Capture the cell that displays the provided text and extract its (x, y) central coordinate. 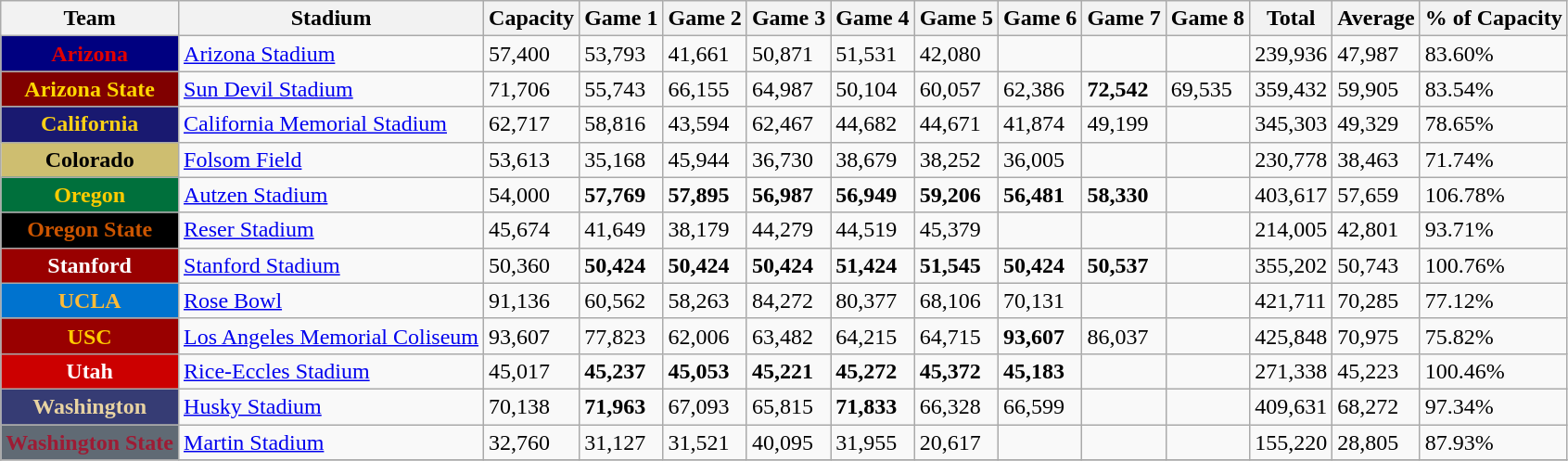
44,519 (873, 230)
42,080 (956, 54)
49,199 (1124, 124)
355,202 (1291, 265)
UCLA (90, 301)
Game 8 (1207, 19)
77.12% (1493, 301)
Game 2 (705, 19)
51,424 (873, 265)
50,871 (788, 54)
31,521 (705, 442)
51,545 (956, 265)
Rice-Eccles Stadium (332, 371)
214,005 (1291, 230)
38,463 (1376, 160)
Reser Stadium (332, 230)
271,338 (1291, 371)
41,649 (621, 230)
Utah (90, 371)
100.46% (1493, 371)
56,949 (873, 195)
Washington State (90, 442)
51,531 (873, 54)
49,329 (1376, 124)
58,263 (705, 301)
Capacity (532, 19)
62,717 (532, 124)
359,432 (1291, 89)
71,833 (873, 406)
45,379 (956, 230)
Washington (90, 406)
58,816 (621, 124)
Rose Bowl (332, 301)
31,955 (873, 442)
41,874 (1039, 124)
66,599 (1039, 406)
69,535 (1207, 89)
45,272 (873, 371)
62,006 (705, 336)
68,106 (956, 301)
50,104 (873, 89)
Total (1291, 19)
71,706 (532, 89)
44,682 (873, 124)
64,715 (956, 336)
84,272 (788, 301)
Game 6 (1039, 19)
71.74% (1493, 160)
43,594 (705, 124)
USC (90, 336)
70,138 (532, 406)
50,743 (1376, 265)
45,221 (788, 371)
36,005 (1039, 160)
65,815 (788, 406)
45,183 (1039, 371)
35,168 (621, 160)
31,127 (621, 442)
155,220 (1291, 442)
71,963 (621, 406)
50,360 (532, 265)
Stanford Stadium (332, 265)
36,730 (788, 160)
Game 5 (956, 19)
Arizona State (90, 89)
57,895 (705, 195)
70,131 (1039, 301)
Arizona (90, 54)
45,372 (956, 371)
57,400 (532, 54)
68,272 (1376, 406)
97.34% (1493, 406)
64,215 (873, 336)
53,613 (532, 160)
38,179 (705, 230)
56,987 (788, 195)
44,671 (956, 124)
54,000 (532, 195)
70,285 (1376, 301)
80,377 (873, 301)
28,805 (1376, 442)
42,801 (1376, 230)
83.54% (1493, 89)
239,936 (1291, 54)
62,467 (788, 124)
45,053 (705, 371)
72,542 (1124, 89)
20,617 (956, 442)
93.71% (1493, 230)
Stadium (332, 19)
Oregon State (90, 230)
% of Capacity (1493, 19)
Los Angeles Memorial Coliseum (332, 336)
50,537 (1124, 265)
41,661 (705, 54)
59,905 (1376, 89)
55,743 (621, 89)
Oregon (90, 195)
Team (90, 19)
64,987 (788, 89)
70,975 (1376, 336)
106.78% (1493, 195)
45,674 (532, 230)
Game 4 (873, 19)
57,769 (621, 195)
47,987 (1376, 54)
421,711 (1291, 301)
60,057 (956, 89)
38,679 (873, 160)
66,155 (705, 89)
Stanford (90, 265)
California (90, 124)
California Memorial Stadium (332, 124)
62,386 (1039, 89)
Colorado (90, 160)
66,328 (956, 406)
87.93% (1493, 442)
Average (1376, 19)
58,330 (1124, 195)
40,095 (788, 442)
60,562 (621, 301)
63,482 (788, 336)
345,303 (1291, 124)
230,778 (1291, 160)
45,223 (1376, 371)
59,206 (956, 195)
Sun Devil Stadium (332, 89)
45,017 (532, 371)
45,944 (705, 160)
67,093 (705, 406)
Game 3 (788, 19)
56,481 (1039, 195)
91,136 (532, 301)
32,760 (532, 442)
78.65% (1493, 124)
83.60% (1493, 54)
86,037 (1124, 336)
Game 7 (1124, 19)
44,279 (788, 230)
Martin Stadium (332, 442)
77,823 (621, 336)
38,252 (956, 160)
75.82% (1493, 336)
425,848 (1291, 336)
57,659 (1376, 195)
Folsom Field (332, 160)
Game 1 (621, 19)
53,793 (621, 54)
45,237 (621, 371)
100.76% (1493, 265)
409,631 (1291, 406)
403,617 (1291, 195)
Arizona Stadium (332, 54)
Husky Stadium (332, 406)
Autzen Stadium (332, 195)
